Scan for the cell matching the given text and deliver its (X, Y) coordinate at center. 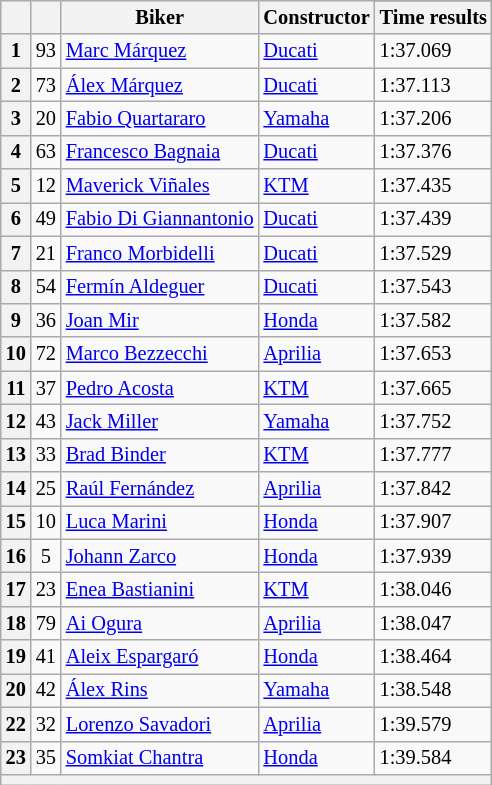
22 (16, 724)
1:37.529 (434, 253)
1:37.113 (434, 85)
9 (16, 320)
42 (46, 690)
1:37.582 (434, 320)
Joan Mir (160, 320)
2 (16, 85)
3 (16, 118)
1:37.653 (434, 354)
1:37.777 (434, 455)
37 (46, 388)
Pedro Acosta (160, 388)
1:37.376 (434, 152)
1:39.579 (434, 724)
11 (16, 388)
4 (16, 152)
79 (46, 623)
18 (16, 623)
Francesco Bagnaia (160, 152)
1:37.543 (434, 287)
Biker (160, 17)
16 (16, 556)
Jack Miller (160, 421)
1:37.069 (434, 51)
63 (46, 152)
Fermín Aldeguer (160, 287)
Luca Marini (160, 522)
15 (16, 522)
Marco Bezzecchi (160, 354)
19 (16, 657)
1:37.752 (434, 421)
1:38.047 (434, 623)
Somkiat Chantra (160, 758)
1:37.206 (434, 118)
Álex Rins (160, 690)
17 (16, 589)
Fabio Di Giannantonio (160, 219)
Raúl Fernández (160, 489)
73 (46, 85)
14 (16, 489)
Ai Ogura (160, 623)
93 (46, 51)
33 (46, 455)
1:37.439 (434, 219)
13 (16, 455)
54 (46, 287)
1:37.907 (434, 522)
Time results (434, 17)
1:38.046 (434, 589)
Lorenzo Savadori (160, 724)
1:37.435 (434, 186)
1:38.548 (434, 690)
Franco Morbidelli (160, 253)
36 (46, 320)
49 (46, 219)
Brad Binder (160, 455)
Johann Zarco (160, 556)
8 (16, 287)
25 (46, 489)
Enea Bastianini (160, 589)
35 (46, 758)
1:39.584 (434, 758)
1:37.842 (434, 489)
72 (46, 354)
Aleix Espargaró (160, 657)
32 (46, 724)
43 (46, 421)
Maverick Viñales (160, 186)
Constructor (317, 17)
Marc Márquez (160, 51)
Fabio Quartararo (160, 118)
Álex Márquez (160, 85)
6 (16, 219)
1:37.665 (434, 388)
1 (16, 51)
1:37.939 (434, 556)
41 (46, 657)
1:38.464 (434, 657)
21 (46, 253)
7 (16, 253)
